Find where the given text appears and provide that cell's center as [X, Y] coordinate. 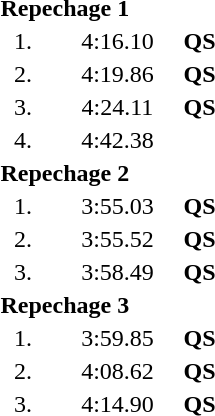
3:55.03 [118, 206]
3:59.85 [118, 338]
4:08.62 [118, 371]
4:42.38 [118, 140]
3:58.49 [118, 272]
4:16.10 [118, 41]
3:55.52 [118, 239]
4:24.11 [118, 107]
4:19.86 [118, 74]
